For the text-containing cell, return its midpoint in (x, y) coordinate format. 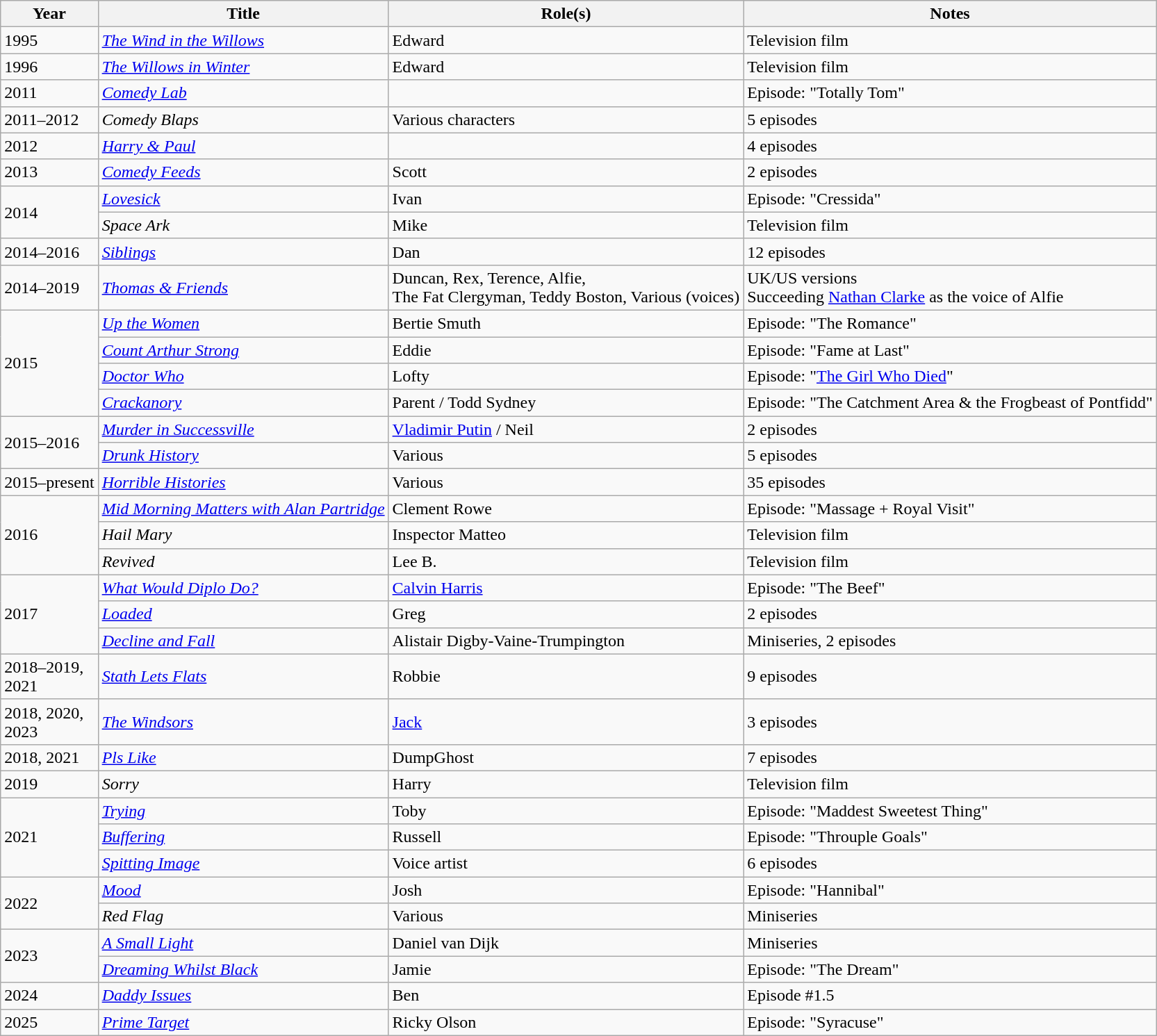
The Windsors (243, 721)
2011 (49, 93)
1996 (49, 67)
Revived (243, 561)
Russell (566, 837)
2024 (49, 996)
Doctor Who (243, 377)
2015–2016 (49, 443)
Episode: "Cressida" (951, 199)
Up the Women (243, 323)
Siblings (243, 252)
Episode: "The Catchment Area & the Frogbeast of Pontfidd" (951, 403)
Eddie (566, 350)
Role(s) (566, 14)
Episode: "Throuple Goals" (951, 837)
Duncan, Rex, Terence, Alfie,The Fat Clergyman, Teddy Boston, Various (voices) (566, 288)
Red Flag (243, 916)
Episode #1.5 (951, 996)
Thomas & Friends (243, 288)
Title (243, 14)
Comedy Lab (243, 93)
7 episodes (951, 757)
2017 (49, 614)
Notes (951, 14)
Ricky Olson (566, 1022)
Jamie (566, 969)
Daniel van Dijk (566, 943)
2014–2016 (49, 252)
Harry & Paul (243, 146)
Ivan (566, 199)
2018, 2020,2023 (49, 721)
2023 (49, 956)
Episode: "The Girl Who Died" (951, 377)
Episode: "Syracuse" (951, 1022)
DumpGhost (566, 757)
1995 (49, 40)
Drunk History (243, 456)
The Wind in the Willows (243, 40)
Episode: "Hannibal" (951, 890)
2015–present (49, 482)
Episode: "Massage + Royal Visit" (951, 509)
Prime Target (243, 1022)
Trying (243, 811)
Various characters (566, 120)
Episode: "The Dream" (951, 969)
What Would Diplo Do? (243, 588)
Buffering (243, 837)
Robbie (566, 677)
Horrible Histories (243, 482)
Hail Mary (243, 535)
2018, 2021 (49, 757)
35 episodes (951, 482)
2015 (49, 363)
Alistair Digby-Vaine-Trumpington (566, 641)
2014–2019 (49, 288)
Jack (566, 721)
Sorry (243, 784)
UK/US versionsSucceeding Nathan Clarke as the voice of Alfie (951, 288)
4 episodes (951, 146)
Year (49, 14)
Inspector Matteo (566, 535)
Scott (566, 172)
2021 (49, 837)
2016 (49, 535)
A Small Light (243, 943)
Episode: "Maddest Sweetest Thing" (951, 811)
Stath Lets Flats (243, 677)
Lovesick (243, 199)
Comedy Feeds (243, 172)
2022 (49, 903)
12 episodes (951, 252)
Decline and Fall (243, 641)
Mid Morning Matters with Alan Partridge (243, 509)
The Willows in Winter (243, 67)
Dan (566, 252)
2012 (49, 146)
Count Arthur Strong (243, 350)
9 episodes (951, 677)
Lee B. (566, 561)
Loaded (243, 614)
Calvin Harris (566, 588)
Harry (566, 784)
Bertie Smuth (566, 323)
Pls Like (243, 757)
Comedy Blaps (243, 120)
Clement Rowe (566, 509)
Vladimir Putin / Neil (566, 429)
Ben (566, 996)
Miniseries, 2 episodes (951, 641)
2018–2019,2021 (49, 677)
Daddy Issues (243, 996)
2019 (49, 784)
Voice artist (566, 864)
Spitting Image (243, 864)
Episode: "Fame at Last" (951, 350)
Greg (566, 614)
Episode: "The Romance" (951, 323)
2013 (49, 172)
Parent / Todd Sydney (566, 403)
Crackanory (243, 403)
Toby (566, 811)
Episode: "Totally Tom" (951, 93)
Murder in Successville (243, 429)
Josh (566, 890)
Mike (566, 225)
3 episodes (951, 721)
Episode: "The Beef" (951, 588)
Space Ark (243, 225)
Mood (243, 890)
Lofty (566, 377)
2011–2012 (49, 120)
6 episodes (951, 864)
2014 (49, 212)
2025 (49, 1022)
Dreaming Whilst Black (243, 969)
